Extract the (X, Y) coordinate from the center of the cell holding the provided text.  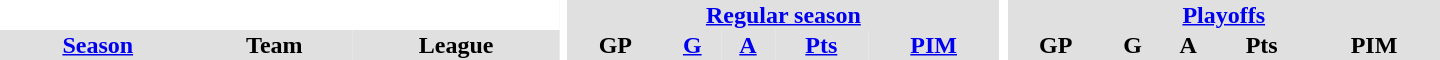
Regular season (783, 15)
League (456, 45)
Season (98, 45)
Team (274, 45)
Playoffs (1224, 15)
